Search for the cell housing the specified text and yield its [X, Y] center coordinate. 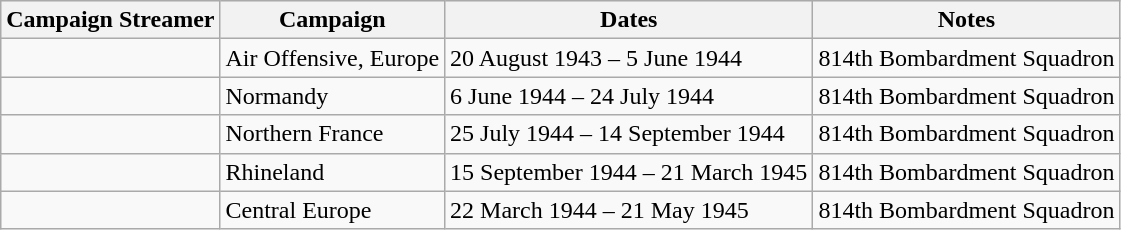
25 July 1944 – 14 September 1944 [629, 134]
6 June 1944 – 24 July 1944 [629, 96]
Campaign [332, 20]
Notes [966, 20]
Northern France [332, 134]
15 September 1944 – 21 March 1945 [629, 172]
Dates [629, 20]
Normandy [332, 96]
Campaign Streamer [110, 20]
Central Europe [332, 210]
Rhineland [332, 172]
Air Offensive, Europe [332, 58]
22 March 1944 – 21 May 1945 [629, 210]
20 August 1943 – 5 June 1944 [629, 58]
